Extract the [X, Y] coordinate from the center of the cell holding the provided text.  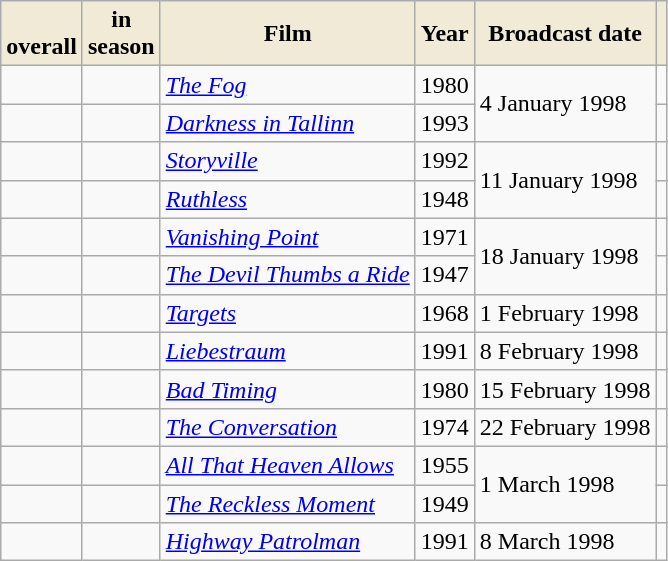
Targets [288, 313]
1 February 1998 [565, 313]
Highway Patrolman [288, 542]
inseason [121, 34]
1947 [444, 275]
1955 [444, 465]
1949 [444, 503]
4 January 1998 [565, 104]
1993 [444, 123]
11 January 1998 [565, 180]
overall [42, 34]
All That Heaven Allows [288, 465]
Ruthless [288, 199]
1948 [444, 199]
Year [444, 34]
Bad Timing [288, 389]
8 March 1998 [565, 542]
18 January 1998 [565, 256]
Vanishing Point [288, 237]
15 February 1998 [565, 389]
1974 [444, 427]
1968 [444, 313]
1971 [444, 237]
The Reckless Moment [288, 503]
Storyville [288, 161]
The Conversation [288, 427]
Darkness in Tallinn [288, 123]
1 March 1998 [565, 484]
Liebestraum [288, 351]
The Fog [288, 85]
Film [288, 34]
8 February 1998 [565, 351]
1992 [444, 161]
The Devil Thumbs a Ride [288, 275]
Broadcast date [565, 34]
22 February 1998 [565, 427]
